From the cell containing the given text, extract its center point as [X, Y] coordinate. 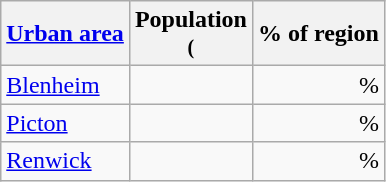
Urban area [66, 34]
Renwick [66, 161]
Blenheim [66, 85]
Picton [66, 123]
% of region [318, 34]
Population( [190, 34]
